Return the [x, y] coordinate for the center point of the cell that contains the specified text.  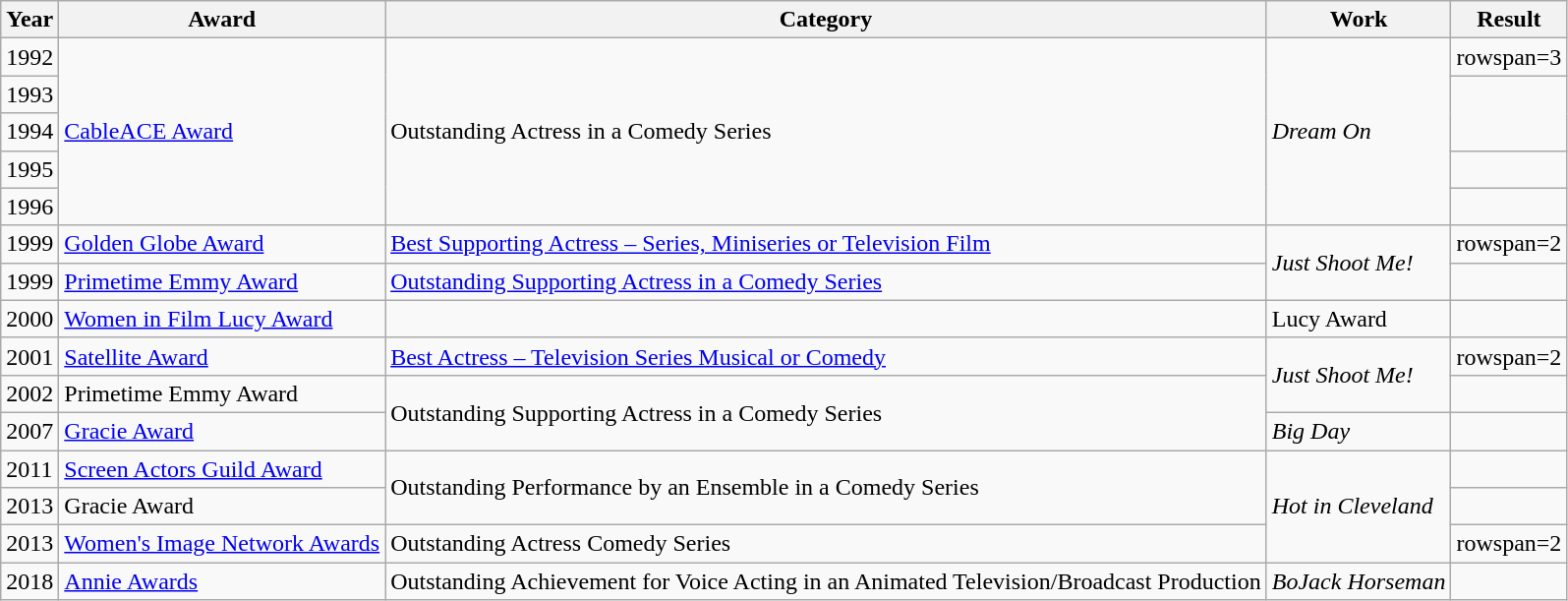
Outstanding Performance by an Ensemble in a Comedy Series [826, 488]
1992 [29, 57]
Year [29, 20]
CableACE Award [222, 132]
Dream On [1359, 132]
Work [1359, 20]
Golden Globe Award [222, 244]
Annie Awards [222, 581]
2000 [29, 319]
Satellite Award [222, 356]
Award [222, 20]
1995 [29, 169]
1996 [29, 207]
Women's Image Network Awards [222, 544]
Lucy Award [1359, 319]
2018 [29, 581]
2007 [29, 431]
2011 [29, 469]
Outstanding Actress in a Comedy Series [826, 132]
BoJack Horseman [1359, 581]
Hot in Cleveland [1359, 507]
Outstanding Actress Comedy Series [826, 544]
2001 [29, 356]
Category [826, 20]
Result [1509, 20]
Outstanding Achievement for Voice Acting in an Animated Television/Broadcast Production [826, 581]
Screen Actors Guild Award [222, 469]
Big Day [1359, 431]
1993 [29, 94]
2002 [29, 393]
1994 [29, 132]
Best Supporting Actress – Series, Miniseries or Television Film [826, 244]
rowspan=3 [1509, 57]
Best Actress – Television Series Musical or Comedy [826, 356]
Women in Film Lucy Award [222, 319]
